Output the (X, Y) coordinate of the center of the cell containing the given text.  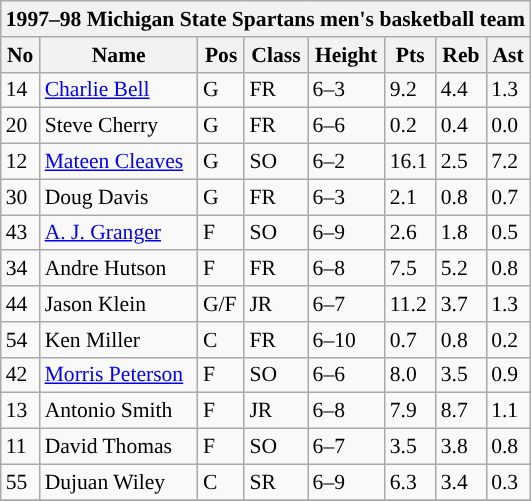
Jason Klein (119, 304)
2.5 (461, 162)
3.4 (461, 482)
12 (20, 162)
8.7 (461, 411)
2.1 (410, 197)
1.8 (461, 233)
20 (20, 126)
Class (276, 55)
A. J. Granger (119, 233)
16.1 (410, 162)
David Thomas (119, 447)
Pts (410, 55)
8.0 (410, 375)
0.4 (461, 126)
7.2 (508, 162)
55 (20, 482)
1997–98 Michigan State Spartans men's basketball team (266, 19)
Pos (222, 55)
4.4 (461, 90)
30 (20, 197)
34 (20, 269)
G/F (222, 304)
9.2 (410, 90)
Ken Miller (119, 340)
SR (276, 482)
14 (20, 90)
43 (20, 233)
13 (20, 411)
0.0 (508, 126)
6–10 (346, 340)
1.1 (508, 411)
6–2 (346, 162)
Name (119, 55)
Andre Hutson (119, 269)
Ast (508, 55)
Steve Cherry (119, 126)
Doug Davis (119, 197)
7.5 (410, 269)
Charlie Bell (119, 90)
42 (20, 375)
Reb (461, 55)
44 (20, 304)
0.5 (508, 233)
Morris Peterson (119, 375)
5.2 (461, 269)
11 (20, 447)
0.3 (508, 482)
2.6 (410, 233)
3.8 (461, 447)
No (20, 55)
54 (20, 340)
3.7 (461, 304)
7.9 (410, 411)
6.3 (410, 482)
Height (346, 55)
Antonio Smith (119, 411)
11.2 (410, 304)
Mateen Cleaves (119, 162)
Dujuan Wiley (119, 482)
0.9 (508, 375)
